Detect which cell encompasses the target text, then output its [X, Y] center coordinate. 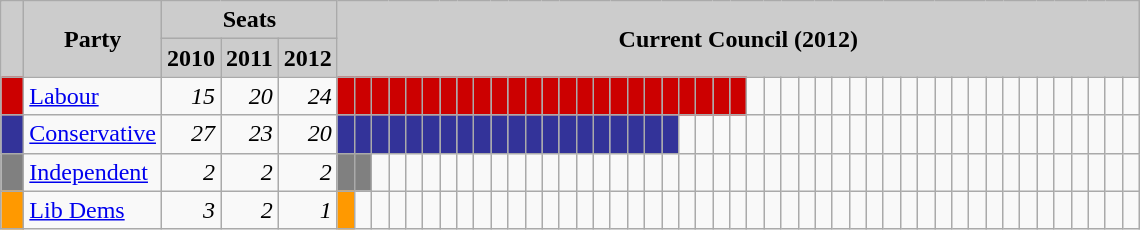
23 [250, 134]
2011 [250, 58]
Labour [93, 96]
27 [192, 134]
3 [192, 210]
24 [308, 96]
Party [93, 39]
15 [192, 96]
Conservative [93, 134]
Lib Dems [93, 210]
Seats [250, 20]
Independent [93, 172]
1 [308, 210]
2012 [308, 58]
Current Council (2012) [738, 39]
2010 [192, 58]
